Extract the [x, y] coordinate from the center of the cell holding the provided text.  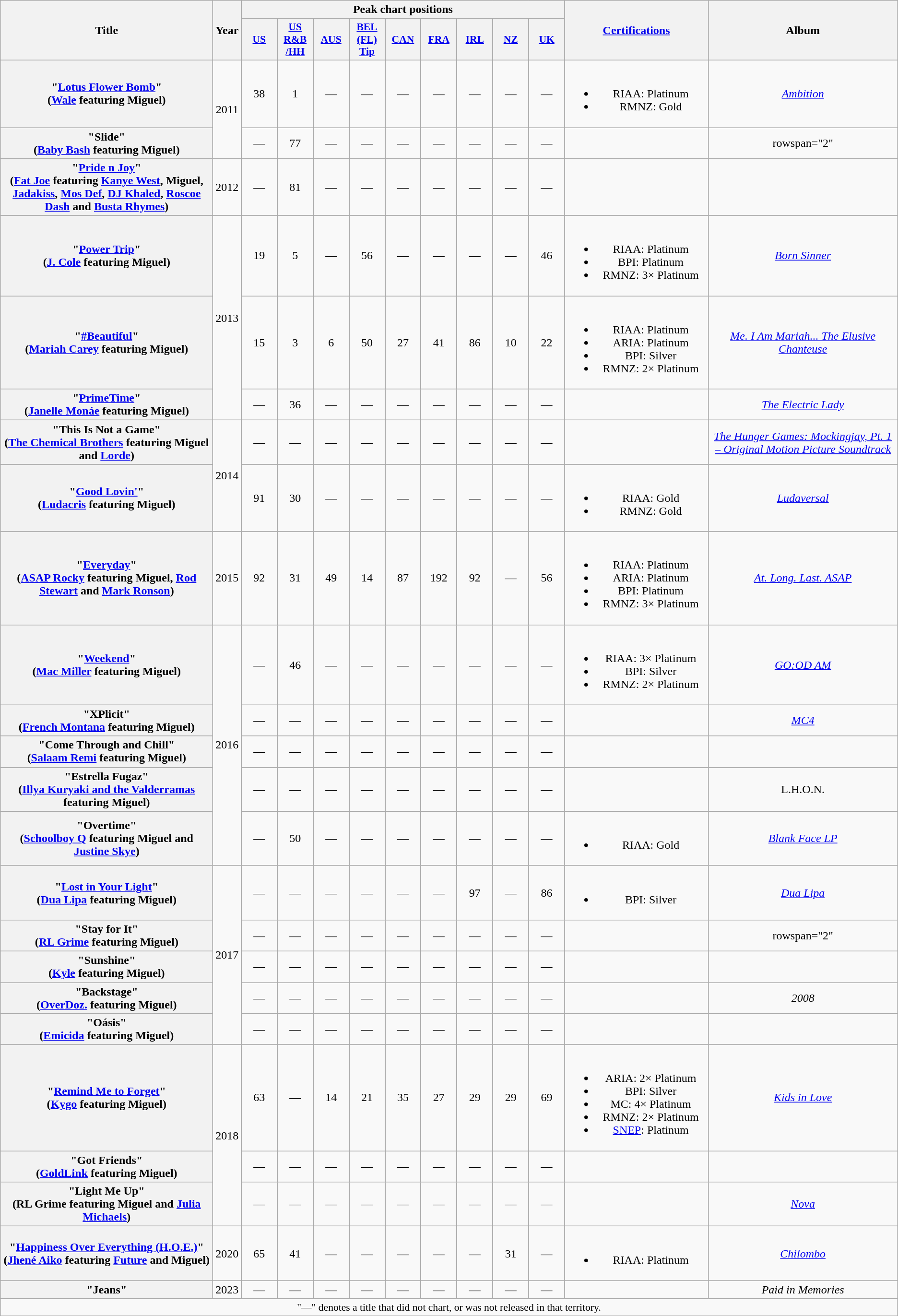
"Come Through and Chill"(Salaam Remi featuring Miguel) [106, 751]
CAN [403, 39]
22 [547, 343]
97 [475, 892]
63 [259, 1098]
21 [367, 1098]
The Hunger Games: Mockingjay, Pt. 1 – Original Motion Picture Soundtrack [803, 442]
192 [438, 578]
GO:OD AM [803, 665]
BEL(FL)Tip [367, 39]
"Sunshine"(Kyle featuring Miguel) [106, 966]
2020 [227, 1253]
2015 [227, 578]
Chilombo [803, 1253]
Peak chart positions [403, 10]
15 [259, 343]
"PrimeTime"(Janelle Monáe featuring Miguel) [106, 405]
Certifications [636, 31]
2013 [227, 318]
"Slide"(Baby Bash featuring Miguel) [106, 143]
36 [295, 405]
"Backstage"(OverDoz. featuring Miguel) [106, 998]
NZ [510, 39]
RIAA: GoldRMNZ: Gold [636, 498]
"Power Trip"(J. Cole featuring Miguel) [106, 256]
Ludaversal [803, 498]
Kids in Love [803, 1098]
"Lotus Flower Bomb"(Wale featuring Miguel) [106, 94]
2017 [227, 955]
Me. I Am Mariah... The Elusive Chanteuse [803, 343]
Year [227, 31]
"Estrella Fugaz"(Illya Kuryaki and the Valderramas featuring Miguel) [106, 789]
"Oásis"(Emicida featuring Miguel) [106, 1030]
19 [259, 256]
2011 [227, 109]
RIAA: 3× PlatinumBPI: SilverRMNZ: 2× Platinum [636, 665]
MC4 [803, 721]
"Weekend"(Mac Miller featuring Miguel) [106, 665]
RIAA: Gold [636, 839]
"Remind Me to Forget"(Kygo featuring Miguel) [106, 1098]
87 [403, 578]
FRA [438, 39]
Born Sinner [803, 256]
RIAA: Platinum [636, 1253]
RIAA: PlatinumBPI: PlatinumRMNZ: 3× Platinum [636, 256]
2018 [227, 1136]
AUS [331, 39]
2023 [227, 1290]
Blank Face LP [803, 839]
6 [331, 343]
"#Beautiful"(Mariah Carey featuring Miguel) [106, 343]
30 [295, 498]
2008 [803, 998]
5 [295, 256]
"Got Friends"(GoldLink featuring Miguel) [106, 1167]
"Jeans" [106, 1290]
"Good Lovin'"(Ludacris featuring Miguel) [106, 498]
RIAA: PlatinumARIA: PlatinumBPI: SilverRMNZ: 2× Platinum [636, 343]
"Light Me Up"(RL Grime featuring Miguel and Julia Michaels) [106, 1204]
69 [547, 1098]
10 [510, 343]
ARIA: 2× PlatinumBPI: SilverMC: 4× PlatinumRMNZ: 2× PlatinumSNEP: Platinum [636, 1098]
"Lost in Your Light"(Dua Lipa featuring Miguel) [106, 892]
USR&B/HH [295, 39]
38 [259, 94]
"Pride n Joy"(Fat Joe featuring Kanye West, Miguel, Jadakiss, Mos Def, DJ Khaled, Roscoe Dash and Busta Rhymes) [106, 187]
"—" denotes a title that did not chart, or was not released in that territory. [449, 1307]
At. Long. Last. ASAP [803, 578]
BPI: Silver [636, 892]
RIAA: PlatinumRMNZ: Gold [636, 94]
2014 [227, 476]
US [259, 39]
49 [331, 578]
3 [295, 343]
Dua Lipa [803, 892]
Paid in Memories [803, 1290]
The Electric Lady [803, 405]
Title [106, 31]
Ambition [803, 94]
91 [259, 498]
65 [259, 1253]
"This Is Not a Game"(The Chemical Brothers featuring Miguel and Lorde) [106, 442]
2012 [227, 187]
UK [547, 39]
Album [803, 31]
35 [403, 1098]
Nova [803, 1204]
"Stay for It"(RL Grime featuring Miguel) [106, 936]
L.H.O.N. [803, 789]
"Happiness Over Everything (H.O.E.)"(Jhené Aiko featuring Future and Miguel) [106, 1253]
"Overtime"(Schoolboy Q featuring Miguel and Justine Skye) [106, 839]
2016 [227, 745]
77 [295, 143]
IRL [475, 39]
81 [295, 187]
1 [295, 94]
RIAA: PlatinumARIA: PlatinumBPI: PlatinumRMNZ: 3× Platinum [636, 578]
"XPlicit"(French Montana featuring Miguel) [106, 721]
"Everyday"(ASAP Rocky featuring Miguel, Rod Stewart and Mark Ronson) [106, 578]
